Output the (x, y) coordinate of the center of the cell containing the given text.  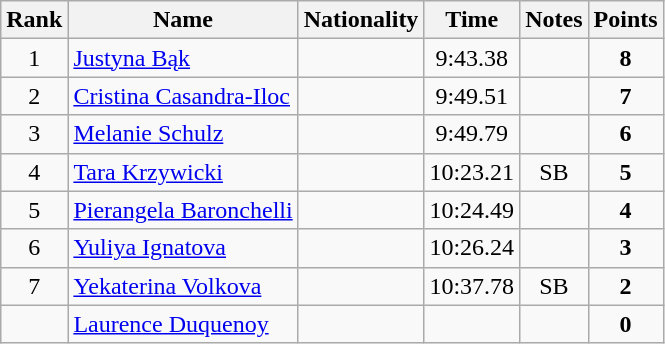
8 (626, 58)
Time (472, 20)
9:49.79 (472, 134)
Name (183, 20)
9:49.51 (472, 96)
10:37.78 (472, 286)
Melanie Schulz (183, 134)
Pierangela Baronchelli (183, 210)
Rank (34, 20)
0 (626, 324)
Justyna Bąk (183, 58)
Yekaterina Volkova (183, 286)
Points (626, 20)
10:26.24 (472, 248)
1 (34, 58)
Laurence Duquenoy (183, 324)
Yuliya Ignatova (183, 248)
Tara Krzywicki (183, 172)
10:23.21 (472, 172)
10:24.49 (472, 210)
Notes (554, 20)
Cristina Casandra-Iloc (183, 96)
Nationality (361, 20)
9:43.38 (472, 58)
